Output the [x, y] coordinate of the center of the cell containing the given text.  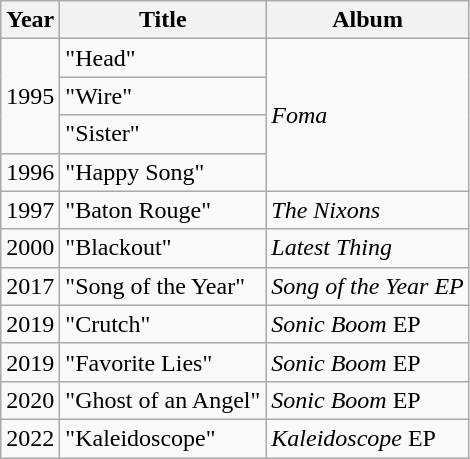
The Nixons [368, 210]
"Kaleidoscope" [163, 438]
"Sister" [163, 134]
Latest Thing [368, 248]
"Blackout" [163, 248]
"Ghost of an Angel" [163, 400]
1996 [30, 172]
"Head" [163, 58]
Song of the Year EP [368, 286]
"Baton Rouge" [163, 210]
2022 [30, 438]
2017 [30, 286]
"Happy Song" [163, 172]
"Wire" [163, 96]
Album [368, 20]
Title [163, 20]
2020 [30, 400]
"Crutch" [163, 324]
Foma [368, 115]
"Song of the Year" [163, 286]
1997 [30, 210]
Kaleidoscope EP [368, 438]
"Favorite Lies" [163, 362]
Year [30, 20]
2000 [30, 248]
1995 [30, 96]
